Provide the (x, y) coordinate of the cell's center where the given text is located.  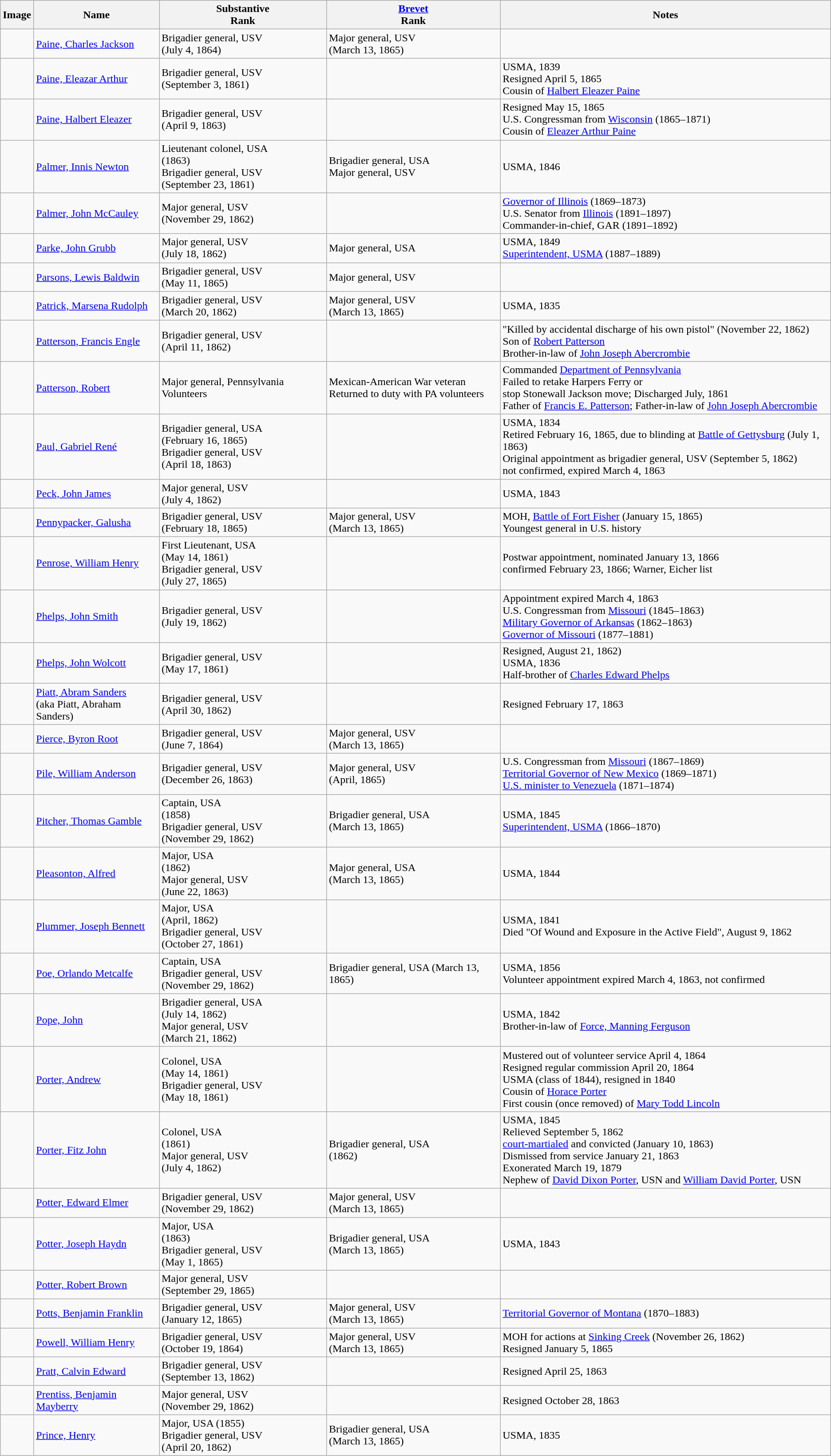
Poe, Orlando Metcalfe (97, 973)
Major general, Pennsylvania Volunteers (242, 387)
Paul, Gabriel René (97, 446)
Territorial Governor of Montana (1870–1883) (665, 1314)
Resigned October 28, 1863 (665, 1400)
Pitcher, Thomas Gamble (97, 821)
Mexican-American War veteranReturned to duty with PA volunteers (413, 387)
USMA, 1856Volunteer appointment expired March 4, 1863, not confirmed (665, 973)
Prentiss, Benjamin Mayberry (97, 1400)
Brigadier general, USV(October 19, 1864) (242, 1342)
Brigadier general, USA(1862) (413, 1150)
Pile, William Anderson (97, 774)
Brigadier general, USV(February 18, 1865) (242, 522)
Potter, Robert Brown (97, 1285)
Brigadier general, USV(May 17, 1861) (242, 663)
Brigadier general, USAMajor general, USV (413, 166)
Pennypacker, Galusha (97, 522)
Brigadier general, USV(July 19, 1862) (242, 617)
Resigned February 17, 1863 (665, 704)
Colonel, USA(1861)Major general, USV(July 4, 1862) (242, 1150)
Brigadier general, USV(September 13, 1862) (242, 1372)
Paine, Charles Jackson (97, 44)
Brigadier general, USV(April 11, 1862) (242, 341)
Piatt, Abram Sanders(aka Piatt, Abraham Sanders) (97, 704)
Brigadier general, USA (March 13, 1865) (413, 973)
MOH for actions at Sinking Creek (November 26, 1862)Resigned January 5, 1865 (665, 1342)
Major general, USV(July 18, 1862) (242, 248)
Parsons, Lewis Baldwin (97, 277)
Penrose, William Henry (97, 563)
Brigadier general, USV(November 29, 1862) (242, 1203)
Powell, William Henry (97, 1342)
MOH, Battle of Fort Fisher (January 15, 1865)Youngest general in U.S. history (665, 522)
Brigadier general, USA(February 16, 1865)Brigadier general, USV(April 18, 1863) (242, 446)
Brigadier general, USV(April 9, 1863) (242, 119)
Colonel, USA(May 14, 1861)Brigadier general, USV(May 18, 1861) (242, 1079)
Brigadier general, USV(May 11, 1865) (242, 277)
Prince, Henry (97, 1435)
Appointment expired March 4, 1863U.S. Congressman from Missouri (1845–1863)Military Governor of Arkansas (1862–1863)Governor of Missouri (1877–1881) (665, 617)
SubstantiveRank (242, 15)
U.S. Congressman from Missouri (1867–1869)Territorial Governor of New Mexico (1869–1871)U.S. minister to Venezuela (1871–1874) (665, 774)
Major, USA (1855)Brigadier general, USV(April 20, 1862) (242, 1435)
Major general, USA (413, 248)
USMA, 1849Superintendent, USMA (1887–1889) (665, 248)
USMA, 1844 (665, 873)
Captain, USA(1858)Brigadier general, USV(November 29, 1862) (242, 821)
Phelps, John Wolcott (97, 663)
Patrick, Marsena Rudolph (97, 306)
Major, USA(1863)Brigadier general, USV(May 1, 1865) (242, 1244)
USMA, 1845Superintendent, USMA (1866–1870) (665, 821)
Patterson, Francis Engle (97, 341)
Pratt, Calvin Edward (97, 1372)
BrevetRank (413, 15)
Image (17, 15)
Porter, Fitz John (97, 1150)
USMA, 1841Died "Of Wound and Exposure in the Active Field", August 9, 1862 (665, 927)
USMA, 1839Resigned April 5, 1865Cousin of Halbert Eleazer Paine (665, 79)
Governor of Illinois (1869–1873)U.S. Senator from Illinois (1891–1897)Commander-in-chief, GAR (1891–1892) (665, 213)
Captain, USABrigadier general, USV(November 29, 1862) (242, 973)
Paine, Halbert Eleazer (97, 119)
Major general, USV (413, 277)
Plummer, Joseph Bennett (97, 927)
Brigadier general, USV(March 20, 1862) (242, 306)
Peck, John James (97, 493)
Resigned May 15, 1865U.S. Congressman from Wisconsin (1865–1871)Cousin of Eleazer Arthur Paine (665, 119)
Brigadier general, USV(September 3, 1861) (242, 79)
Parke, John Grubb (97, 248)
"Killed by accidental discharge of his own pistol" (November 22, 1862)Son of Robert PattersonBrother-in-law of John Joseph Abercrombie (665, 341)
Brigadier general, USV(June 7, 1864) (242, 739)
Brigadier general, USV(December 26, 1863) (242, 774)
Brigadier general, USV(January 12, 1865) (242, 1314)
Major general, USV(September 29, 1865) (242, 1285)
First Lieutenant, USA(May 14, 1861)Brigadier general, USV(July 27, 1865) (242, 563)
Name (97, 15)
Brigadier general, USV(July 4, 1864) (242, 44)
Potts, Benjamin Franklin (97, 1314)
Brigadier general, USV(April 30, 1862) (242, 704)
Major, USA(April, 1862)Brigadier general, USV(October 27, 1861) (242, 927)
Notes (665, 15)
USMA, 1846 (665, 166)
Postwar appointment, nominated January 13, 1866confirmed February 23, 1866; Warner, Eicher list (665, 563)
Palmer, Innis Newton (97, 166)
Major, USA(1862)Major general, USV(June 22, 1863) (242, 873)
Paine, Eleazar Arthur (97, 79)
Palmer, John McCauley (97, 213)
Porter, Andrew (97, 1079)
Resigned April 25, 1863 (665, 1372)
Brigadier general, USA(July 14, 1862)Major general, USV(March 21, 1862) (242, 1020)
Major general, USV(April, 1865) (413, 774)
Phelps, John Smith (97, 617)
Patterson, Robert (97, 387)
Pleasonton, Alfred (97, 873)
Resigned, August 21, 1862)USMA, 1836Half-brother of Charles Edward Phelps (665, 663)
Lieutenant colonel, USA(1863)Brigadier general, USV(September 23, 1861) (242, 166)
Pierce, Byron Root (97, 739)
Potter, Joseph Haydn (97, 1244)
Major general, USA(March 13, 1865) (413, 873)
Potter, Edward Elmer (97, 1203)
USMA, 1842Brother-in-law of Force, Manning Ferguson (665, 1020)
Pope, John (97, 1020)
Major general, USV(July 4, 1862) (242, 493)
